Return the [x, y] coordinate for the center point of the cell that contains the specified text.  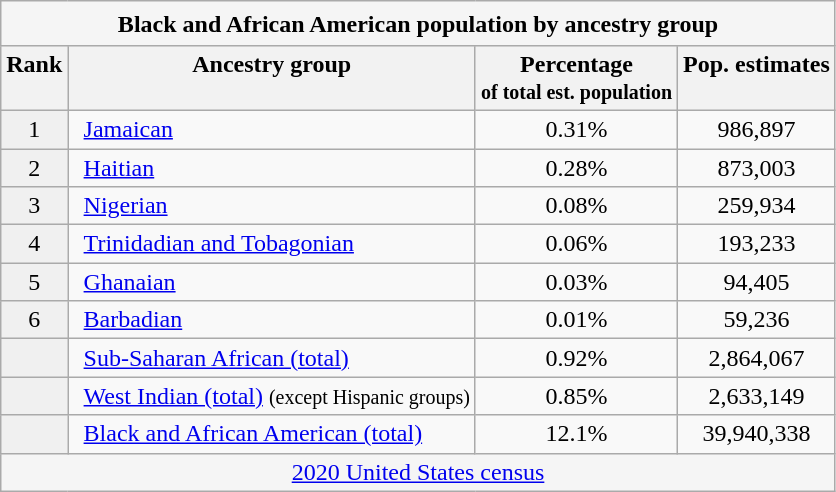
2,633,149 [757, 396]
1 [34, 129]
Jamaican [272, 129]
Sub-Saharan African (total) [272, 358]
2020 United States census [418, 472]
0.08% [576, 206]
873,003 [757, 168]
3 [34, 206]
2 [34, 168]
986,897 [757, 129]
Nigerian [272, 206]
Ancestry group [272, 78]
12.1% [576, 434]
Trinidadian and Tobagonian [272, 244]
94,405 [757, 282]
0.28% [576, 168]
Pop. estimates [757, 78]
259,934 [757, 206]
0.85% [576, 396]
Black and African American (total) [272, 434]
West Indian (total) (except Hispanic groups) [272, 396]
Haitian [272, 168]
0.03% [576, 282]
59,236 [757, 320]
193,233 [757, 244]
4 [34, 244]
Rank [34, 78]
Black and African American population by ancestry group [418, 24]
2,864,067 [757, 358]
0.06% [576, 244]
0.31% [576, 129]
0.01% [576, 320]
0.92% [576, 358]
Barbadian [272, 320]
5 [34, 282]
39,940,338 [757, 434]
Ghanaian [272, 282]
Percentageof total est. population [576, 78]
6 [34, 320]
